Output the [X, Y] coordinate of the center of the cell containing the given text.  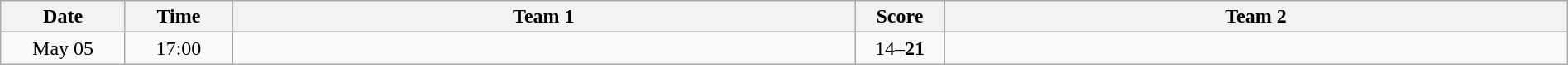
Date [63, 17]
May 05 [63, 48]
14–21 [900, 48]
Team 1 [544, 17]
Team 2 [1256, 17]
Score [900, 17]
Time [179, 17]
17:00 [179, 48]
